Identify which cell holds the provided text, then report its [X, Y] central coordinate. 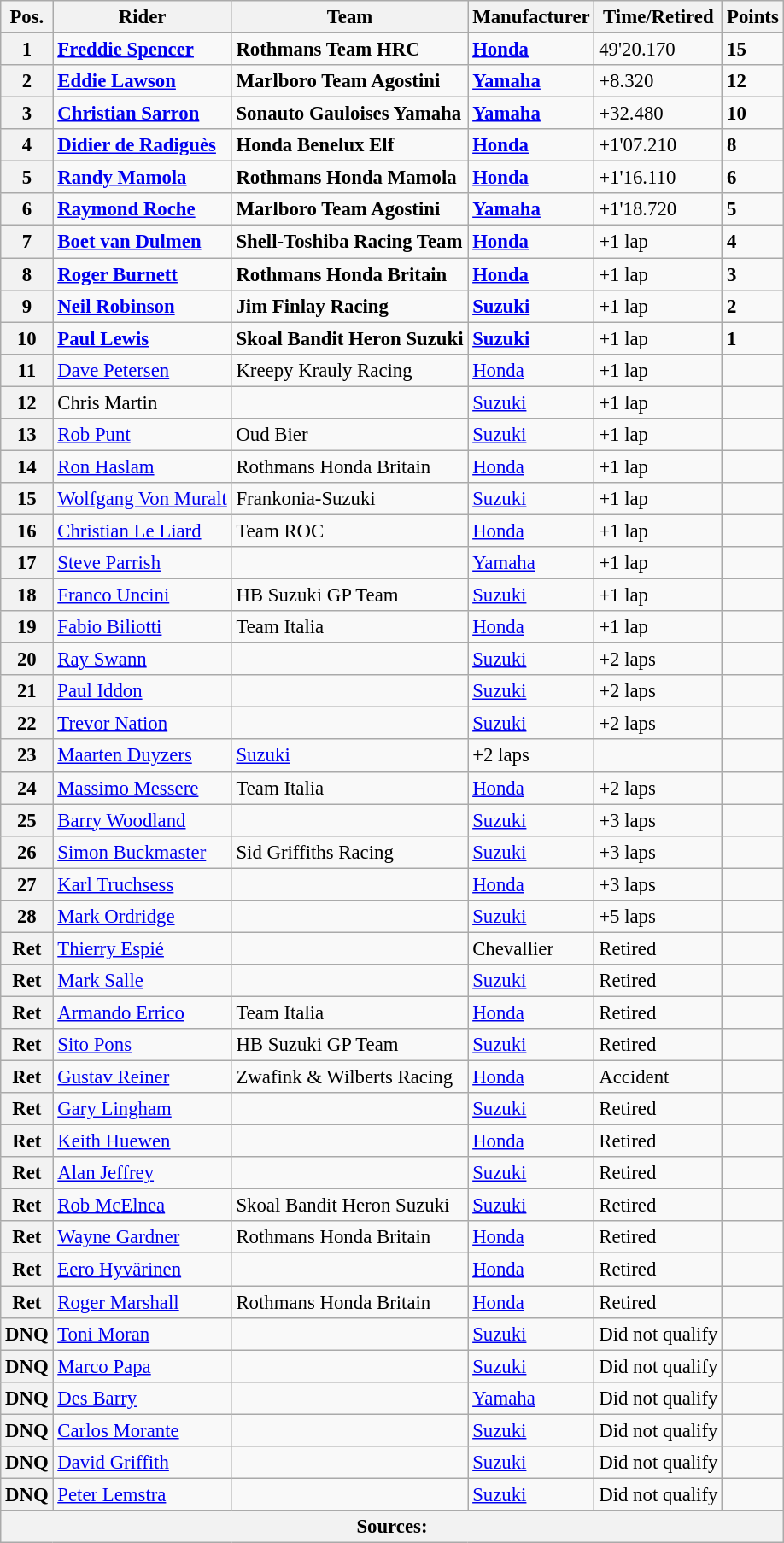
24 [27, 788]
Team ROC [350, 531]
+8.320 [658, 81]
Barry Woodland [142, 820]
Sito Pons [142, 1045]
Freddie Spencer [142, 50]
Marco Papa [142, 1366]
Paul Lewis [142, 338]
Pos. [27, 17]
Peter Lemstra [142, 1494]
Carlos Morante [142, 1430]
Rider [142, 17]
Mark Salle [142, 981]
Rob McElnea [142, 1206]
17 [27, 563]
Shell-Toshiba Racing Team [350, 242]
9 [27, 306]
Eero Hyvärinen [142, 1270]
Dave Petersen [142, 370]
Ray Swann [142, 660]
+32.480 [658, 114]
Des Barry [142, 1398]
Sources: [392, 1527]
Franco Uncini [142, 595]
Rob Punt [142, 435]
7 [27, 242]
Jim Finlay Racing [350, 306]
Gary Lingham [142, 1109]
20 [27, 660]
Christian Sarron [142, 114]
14 [27, 466]
Frankonia-Suzuki [350, 499]
Thierry Espié [142, 948]
Oud Bier [350, 435]
Didier de Radiguès [142, 145]
Rothmans Team HRC [350, 50]
Roger Burnett [142, 274]
Fabio Biliotti [142, 627]
+5 laps [658, 917]
Neil Robinson [142, 306]
Wolfgang Von Muralt [142, 499]
+1'07.210 [658, 145]
Eddie Lawson [142, 81]
Sid Griffiths Racing [350, 852]
Rothmans Honda Mamola [350, 178]
23 [27, 756]
Zwafink & Wilberts Racing [350, 1077]
Karl Truchsess [142, 884]
Armando Errico [142, 1012]
Team [350, 17]
Chevallier [531, 948]
Maarten Duyzers [142, 756]
22 [27, 724]
Kreepy Krauly Racing [350, 370]
Mark Ordridge [142, 917]
Raymond Roche [142, 209]
21 [27, 691]
Manufacturer [531, 17]
Trevor Nation [142, 724]
Roger Marshall [142, 1302]
13 [27, 435]
Sonauto Gauloises Yamaha [350, 114]
+1'18.720 [658, 209]
26 [27, 852]
David Griffith [142, 1463]
Ron Haslam [142, 466]
Boet van Dulmen [142, 242]
25 [27, 820]
49'20.170 [658, 50]
Honda Benelux Elf [350, 145]
+1'16.110 [658, 178]
Chris Martin [142, 402]
Wayne Gardner [142, 1238]
18 [27, 595]
Toni Moran [142, 1334]
Steve Parrish [142, 563]
11 [27, 370]
Randy Mamola [142, 178]
16 [27, 531]
Massimo Messere [142, 788]
Accident [658, 1077]
Time/Retired [658, 17]
19 [27, 627]
Simon Buckmaster [142, 852]
27 [27, 884]
Gustav Reiner [142, 1077]
28 [27, 917]
Christian Le Liard [142, 531]
Paul Iddon [142, 691]
Points [753, 17]
Keith Huewen [142, 1141]
Alan Jeffrey [142, 1173]
